Extract the (x, y) coordinate from the center of the cell holding the provided text.  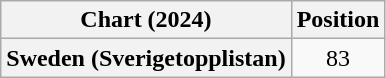
Chart (2024) (146, 20)
83 (338, 58)
Position (338, 20)
Sweden (Sverigetopplistan) (146, 58)
